Output the [x, y] coordinate of the center of the cell containing the given text.  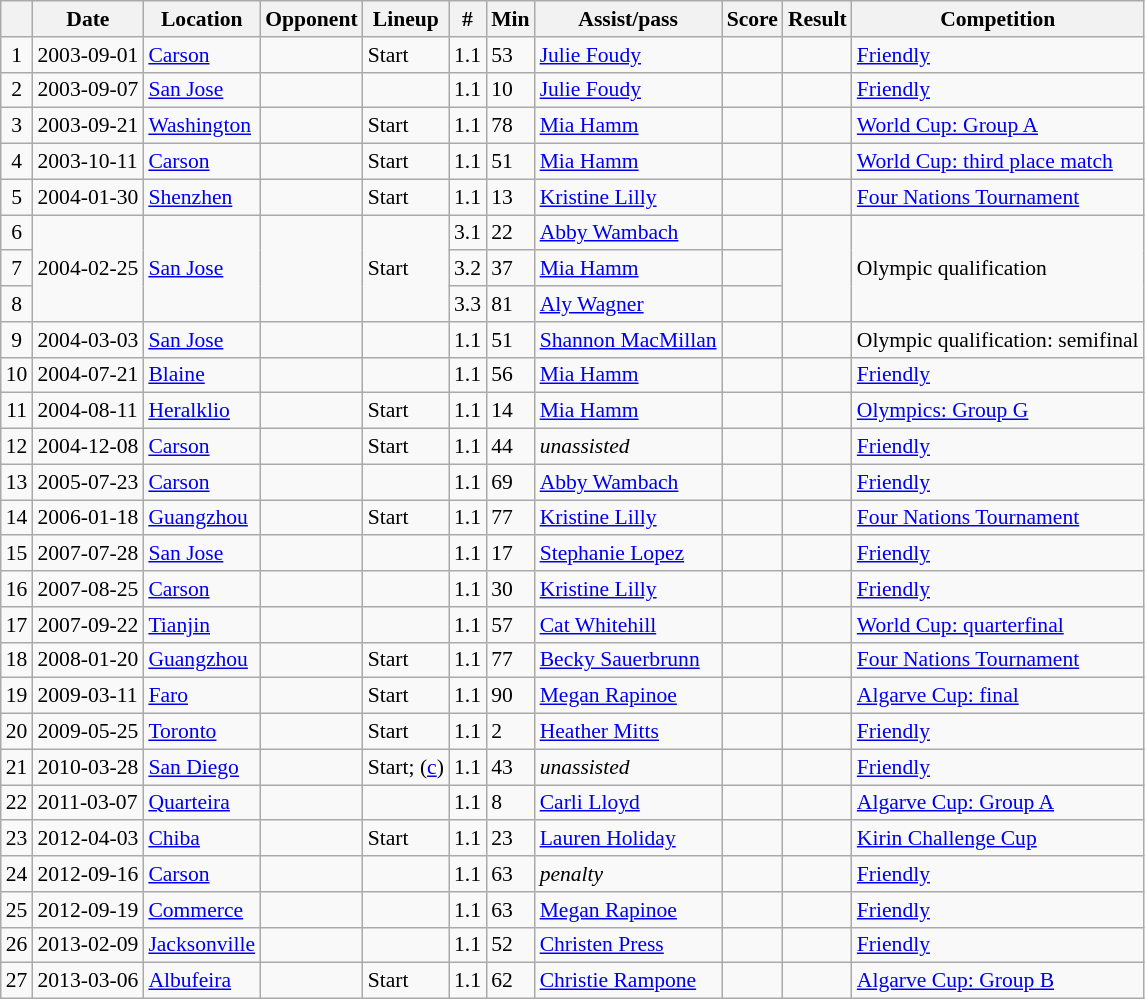
30 [510, 589]
Christen Press [628, 945]
56 [510, 375]
2004-03-03 [88, 340]
Commerce [202, 910]
Toronto [202, 732]
Location [202, 19]
World Cup: third place match [998, 162]
Aly Wagner [628, 304]
Assist/pass [628, 19]
2004-12-08 [88, 447]
Date [88, 19]
Becky Sauerbrunn [628, 660]
27 [17, 981]
Christie Rampone [628, 981]
81 [510, 304]
Washington [202, 126]
Jacksonville [202, 945]
2010-03-28 [88, 767]
Quarteira [202, 803]
Opponent [312, 19]
90 [510, 696]
World Cup: quarterfinal [998, 625]
20 [17, 732]
2007-08-25 [88, 589]
Faro [202, 696]
69 [510, 482]
San Diego [202, 767]
12 [17, 447]
78 [510, 126]
Score [752, 19]
2007-09-22 [88, 625]
Cat Whitehill [628, 625]
Lauren Holiday [628, 839]
2003-09-07 [88, 90]
3 [17, 126]
2009-03-11 [88, 696]
Olympic qualification: semifinal [998, 340]
43 [510, 767]
2004-08-11 [88, 411]
2004-07-21 [88, 375]
Competition [998, 19]
Min [510, 19]
2008-01-20 [88, 660]
2003-10-11 [88, 162]
2005-07-23 [88, 482]
2013-03-06 [88, 981]
2013-02-09 [88, 945]
44 [510, 447]
2009-05-25 [88, 732]
Algarve Cup: Group A [998, 803]
2011-03-07 [88, 803]
2012-04-03 [88, 839]
6 [17, 233]
penalty [628, 874]
1 [17, 55]
37 [510, 269]
3.3 [468, 304]
3.1 [468, 233]
52 [510, 945]
# [468, 19]
Tianjin [202, 625]
World Cup: Group A [998, 126]
Olympics: Group G [998, 411]
2004-02-25 [88, 268]
Kirin Challenge Cup [998, 839]
25 [17, 910]
2012-09-19 [88, 910]
Algarve Cup: Group B [998, 981]
2003-09-01 [88, 55]
Shenzhen [202, 197]
3.2 [468, 269]
21 [17, 767]
53 [510, 55]
Carli Lloyd [628, 803]
2012-09-16 [88, 874]
Result [818, 19]
Olympic qualification [998, 268]
Stephanie Lopez [628, 554]
Start; (c) [406, 767]
18 [17, 660]
Lineup [406, 19]
Shannon MacMillan [628, 340]
Albufeira [202, 981]
57 [510, 625]
2003-09-21 [88, 126]
2004-01-30 [88, 197]
62 [510, 981]
24 [17, 874]
19 [17, 696]
Heather Mitts [628, 732]
Algarve Cup: final [998, 696]
4 [17, 162]
9 [17, 340]
Chiba [202, 839]
5 [17, 197]
Blaine [202, 375]
Heralklio [202, 411]
16 [17, 589]
2007-07-28 [88, 554]
2006-01-18 [88, 518]
7 [17, 269]
26 [17, 945]
11 [17, 411]
15 [17, 554]
